Identify which cell holds the provided text, then report its [x, y] central coordinate. 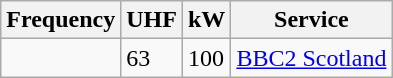
UHF [152, 20]
kW [206, 20]
100 [206, 58]
Service [312, 20]
63 [152, 58]
BBC2 Scotland [312, 58]
Frequency [61, 20]
